For the text-containing cell, return its midpoint in (X, Y) coordinate format. 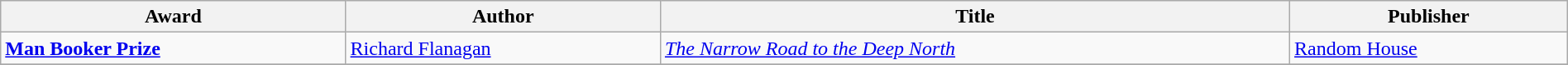
Author (503, 17)
Award (174, 17)
The Narrow Road to the Deep North (974, 48)
Richard Flanagan (503, 48)
Random House (1429, 48)
Title (974, 17)
Publisher (1429, 17)
Man Booker Prize (174, 48)
